Return the (X, Y) coordinate for the center point of the cell that contains the specified text.  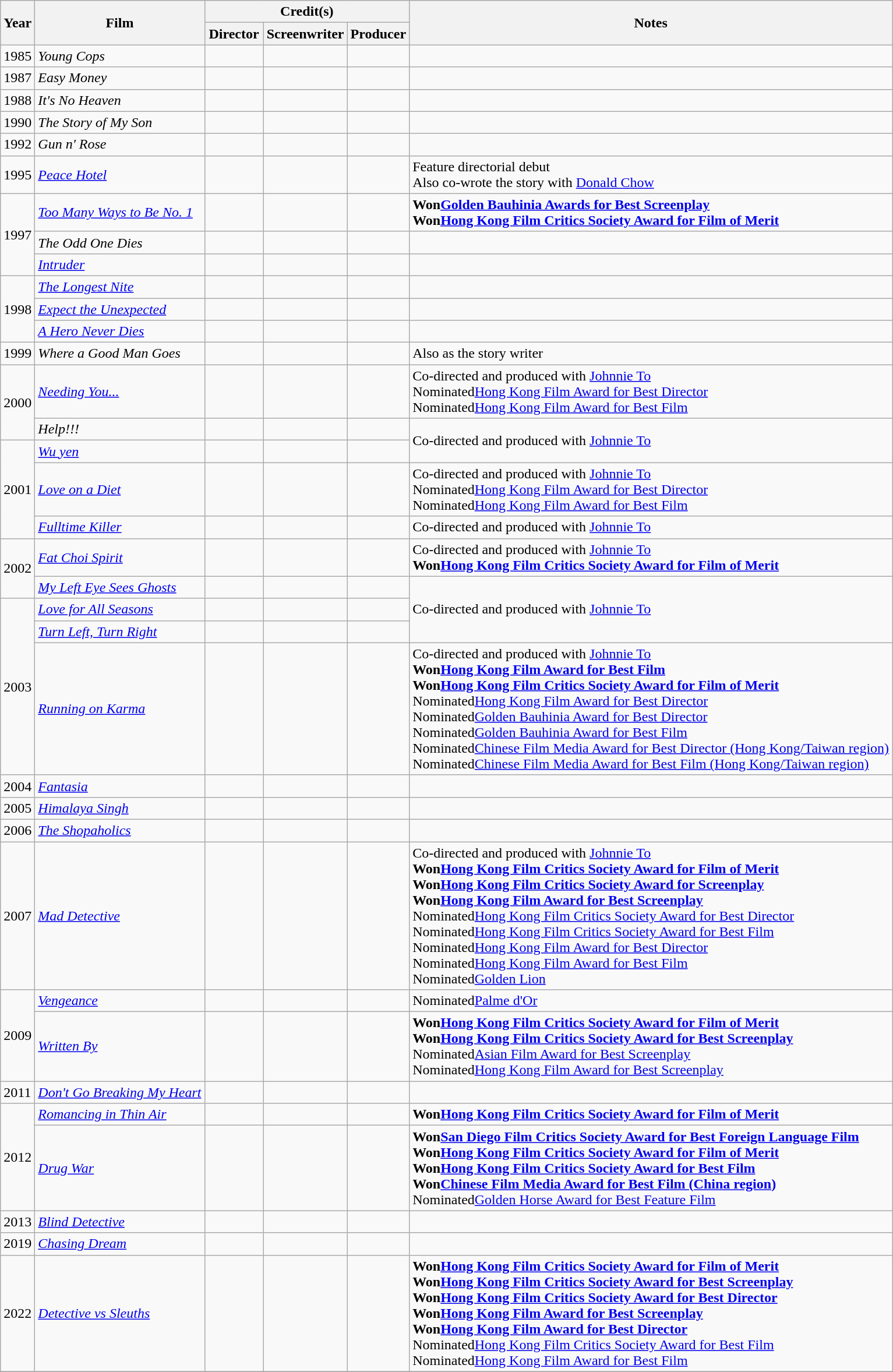
Running on Karma (120, 708)
Love for All Seasons (120, 609)
Turn Left, Turn Right (120, 632)
Vengeance (120, 1001)
Producer (379, 34)
2019 (17, 1244)
2003 (17, 686)
Director (234, 34)
1998 (17, 309)
Detective vs Sleuths (120, 1313)
Mad Detective (120, 915)
1995 (17, 175)
It's No Heaven (120, 100)
Don't Go Breaking My Heart (120, 1092)
2005 (17, 808)
1987 (17, 78)
Fat Choi Spirit (120, 557)
1992 (17, 144)
2007 (17, 915)
2006 (17, 830)
2022 (17, 1313)
Screenwriter (305, 34)
Credit(s) (307, 12)
NominatedPalme d'Or (651, 1001)
Where a Good Man Goes (120, 354)
1997 (17, 234)
Notes (651, 23)
2012 (17, 1157)
Also as the story writer (651, 354)
Written By (120, 1046)
The Shopaholics (120, 830)
Too Many Ways to Be No. 1 (120, 212)
Fantasia (120, 786)
WonHong Kong Film Critics Society Award for Film of Merit (651, 1114)
1985 (17, 56)
2013 (17, 1222)
2004 (17, 786)
2011 (17, 1092)
2001 (17, 489)
Co-directed and produced with Johnnie ToWonHong Kong Film Critics Society Award for Film of Merit (651, 557)
Film (120, 23)
The Longest Nite (120, 287)
Easy Money (120, 78)
Help!!! (120, 429)
Intruder (120, 264)
2002 (17, 569)
Fulltime Killer (120, 527)
Gun n' Rose (120, 144)
Himalaya Singh (120, 808)
Drug War (120, 1168)
Needing You... (120, 392)
1990 (17, 122)
2000 (17, 403)
Peace Hotel (120, 175)
Young Cops (120, 56)
A Hero Never Dies (120, 331)
1999 (17, 354)
2009 (17, 1036)
The Story of My Son (120, 122)
WonGolden Bauhinia Awards for Best ScreenplayWonHong Kong Film Critics Society Award for Film of Merit (651, 212)
Love on a Diet (120, 489)
1988 (17, 100)
Wu yen (120, 452)
My Left Eye Sees Ghosts (120, 587)
Feature directorial debutAlso co-wrote the story with Donald Chow (651, 175)
Blind Detective (120, 1222)
Chasing Dream (120, 1244)
Romancing in Thin Air (120, 1114)
Expect the Unexpected (120, 309)
Year (17, 23)
The Odd One Dies (120, 242)
